Scan for the cell matching the given text and deliver its [x, y] coordinate at center. 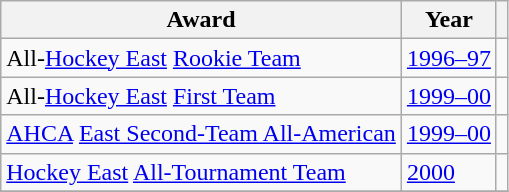
AHCA East Second-Team All-American [202, 134]
Award [202, 20]
1996–97 [448, 58]
Hockey East All-Tournament Team [202, 172]
Year [448, 20]
All-Hockey East First Team [202, 96]
2000 [448, 172]
All-Hockey East Rookie Team [202, 58]
